For the text-containing cell, return its midpoint in (X, Y) coordinate format. 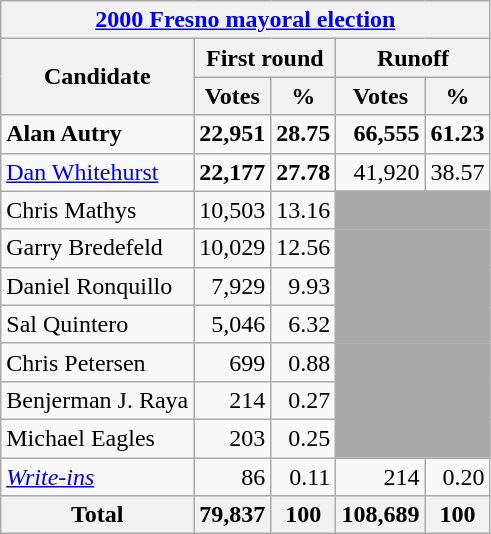
0.11 (304, 477)
5,046 (232, 324)
Garry Bredefeld (98, 248)
22,951 (232, 134)
Michael Eagles (98, 438)
9.93 (304, 286)
0.27 (304, 400)
7,929 (232, 286)
10,029 (232, 248)
66,555 (380, 134)
203 (232, 438)
10,503 (232, 210)
Total (98, 515)
Sal Quintero (98, 324)
61.23 (458, 134)
Candidate (98, 77)
22,177 (232, 172)
38.57 (458, 172)
First round (265, 58)
Chris Petersen (98, 362)
Alan Autry (98, 134)
13.16 (304, 210)
12.56 (304, 248)
28.75 (304, 134)
Runoff (413, 58)
Benjerman J. Raya (98, 400)
0.20 (458, 477)
Dan Whitehurst (98, 172)
Chris Mathys (98, 210)
2000 Fresno mayoral election (246, 20)
79,837 (232, 515)
0.88 (304, 362)
108,689 (380, 515)
699 (232, 362)
27.78 (304, 172)
0.25 (304, 438)
86 (232, 477)
Write-ins (98, 477)
6.32 (304, 324)
41,920 (380, 172)
Daniel Ronquillo (98, 286)
